For the text-containing cell, return its midpoint in (x, y) coordinate format. 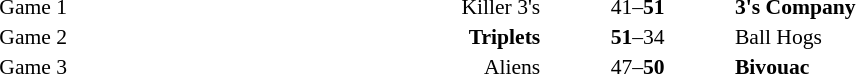
51–34 (638, 37)
Triplets (306, 37)
